Return (x, y) of the center of cell containing provided text 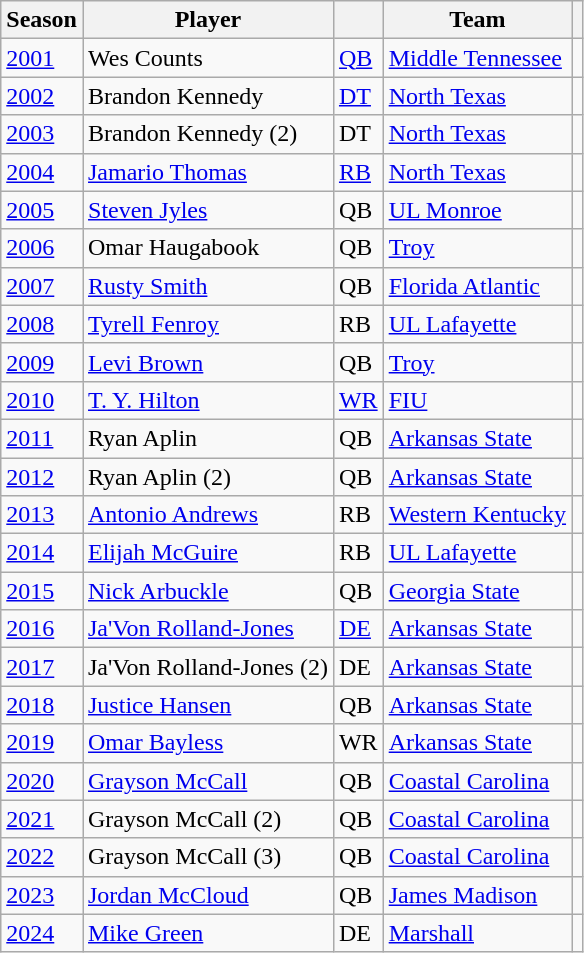
2007 (42, 286)
2004 (42, 172)
2017 (42, 667)
Tyrell Fenroy (208, 324)
2003 (42, 134)
Antonio Andrews (208, 515)
Omar Bayless (208, 743)
Mike Green (208, 933)
2010 (42, 400)
2015 (42, 591)
Georgia State (477, 591)
Player (208, 20)
2024 (42, 933)
Justice Hansen (208, 705)
T. Y. Hilton (208, 400)
Western Kentucky (477, 515)
Season (42, 20)
Jamario Thomas (208, 172)
Omar Haugabook (208, 248)
Marshall (477, 933)
2002 (42, 96)
Brandon Kennedy (2) (208, 134)
2009 (42, 362)
2012 (42, 477)
FIU (477, 400)
2011 (42, 438)
Nick Arbuckle (208, 591)
James Madison (477, 895)
2006 (42, 248)
Ja'Von Rolland-Jones (208, 629)
2020 (42, 781)
Steven Jyles (208, 210)
Grayson McCall (208, 781)
Grayson McCall (2) (208, 819)
Rusty Smith (208, 286)
2023 (42, 895)
Grayson McCall (3) (208, 857)
Brandon Kennedy (208, 96)
Ja'Von Rolland-Jones (2) (208, 667)
Team (477, 20)
2001 (42, 58)
2016 (42, 629)
2022 (42, 857)
2018 (42, 705)
2019 (42, 743)
2014 (42, 553)
Ryan Aplin (208, 438)
2005 (42, 210)
UL Monroe (477, 210)
Elijah McGuire (208, 553)
Wes Counts (208, 58)
Levi Brown (208, 362)
2021 (42, 819)
2008 (42, 324)
2013 (42, 515)
Jordan McCloud (208, 895)
Middle Tennessee (477, 58)
Ryan Aplin (2) (208, 477)
Florida Atlantic (477, 286)
